Capture the cell that displays the provided text and extract its [x, y] central coordinate. 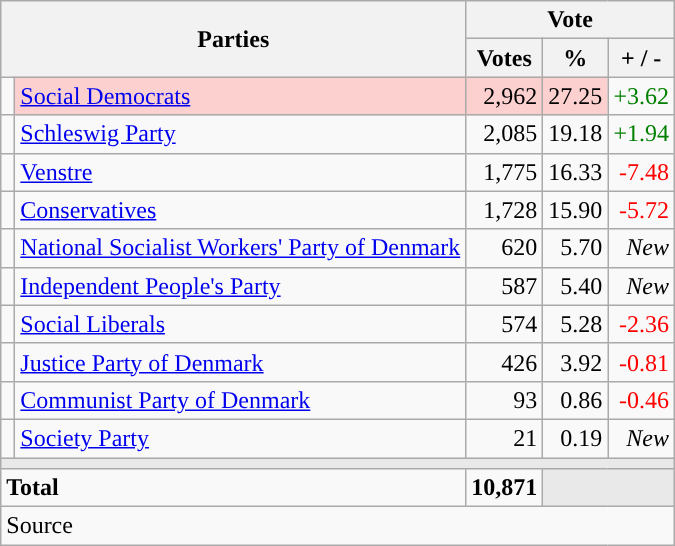
Vote [570, 20]
+ / - [642, 58]
2,085 [504, 134]
% [576, 58]
0.19 [576, 438]
Independent People's Party [240, 286]
1,775 [504, 172]
19.18 [576, 134]
-0.46 [642, 400]
Social Liberals [240, 324]
-5.72 [642, 210]
574 [504, 324]
-7.48 [642, 172]
93 [504, 400]
-2.36 [642, 324]
10,871 [504, 488]
5.70 [576, 248]
Venstre [240, 172]
Society Party [240, 438]
0.86 [576, 400]
15.90 [576, 210]
5.28 [576, 324]
27.25 [576, 96]
587 [504, 286]
Justice Party of Denmark [240, 362]
+3.62 [642, 96]
Total [234, 488]
426 [504, 362]
National Socialist Workers' Party of Denmark [240, 248]
2,962 [504, 96]
Source [338, 526]
1,728 [504, 210]
16.33 [576, 172]
Social Democrats [240, 96]
-0.81 [642, 362]
21 [504, 438]
620 [504, 248]
+1.94 [642, 134]
3.92 [576, 362]
Communist Party of Denmark [240, 400]
Schleswig Party [240, 134]
5.40 [576, 286]
Conservatives [240, 210]
Votes [504, 58]
Parties [234, 39]
